Return the [x, y] coordinate for the center point of the cell that contains the specified text.  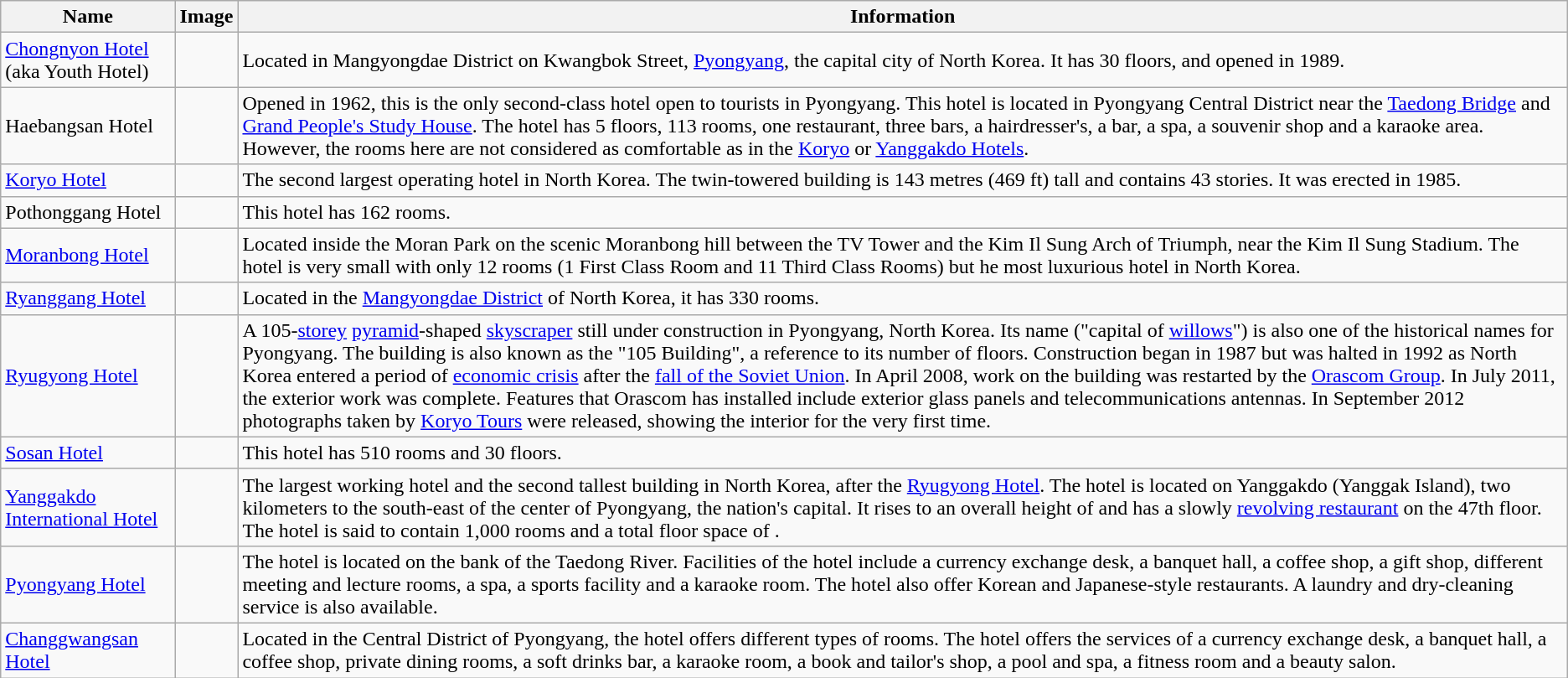
This hotel has 162 rooms. [903, 212]
Image [206, 17]
Located in the Mangyongdae District of North Korea, it has 330 rooms. [903, 298]
Moranbong Hotel [88, 255]
Chongnyon Hotel (aka Youth Hotel) [88, 60]
Ryugyong Hotel [88, 375]
Pothonggang Hotel [88, 212]
Koryo Hotel [88, 180]
Sosan Hotel [88, 453]
Yanggakdo International Hotel [88, 507]
Pyongyang Hotel [88, 584]
Changgwangsan Hotel [88, 650]
Haebangsan Hotel [88, 126]
Ryanggang Hotel [88, 298]
This hotel has 510 rooms and 30 floors. [903, 453]
Information [903, 17]
Located in Mangyongdae District on Kwangbok Street, Pyongyang, the capital city of North Korea. It has 30 floors, and opened in 1989. [903, 60]
Name [88, 17]
